For the text-containing cell, return its midpoint in (x, y) coordinate format. 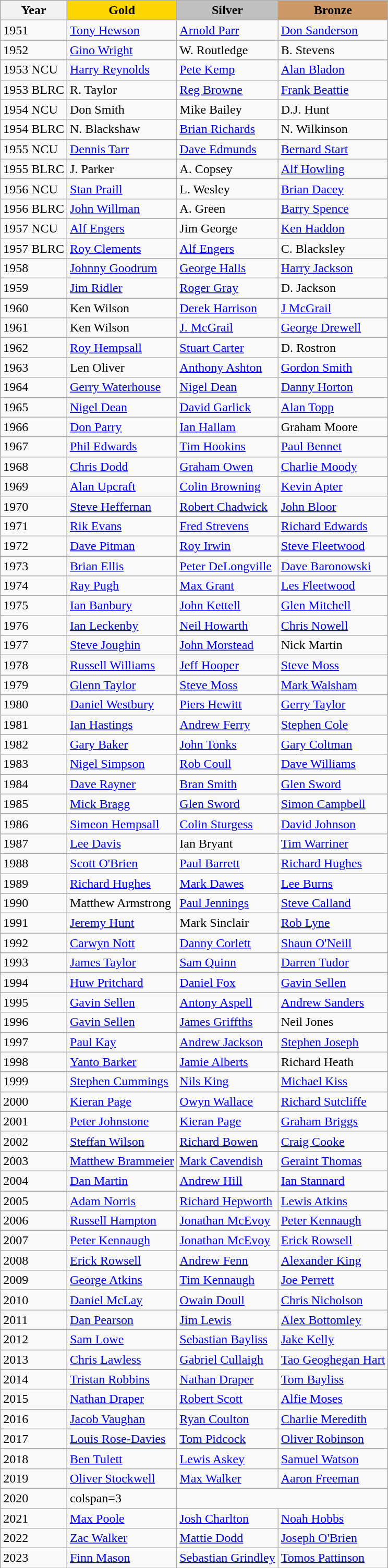
D. Jackson (333, 288)
Andrew Hill (227, 1181)
L. Wesley (227, 189)
Max Walker (227, 1478)
1979 (34, 685)
1977 (34, 645)
David Johnson (333, 824)
Carwyn Nott (122, 943)
Jake Kelly (333, 1340)
Tom Bayliss (333, 1379)
Yanto Barker (122, 1062)
2008 (34, 1260)
1963 (34, 367)
Steve Fleetwood (333, 546)
Louis Rose-Davies (122, 1439)
Andrew Ferry (227, 725)
Silver (227, 10)
Rob Lyne (333, 923)
1952 (34, 50)
J McGrail (333, 308)
1956 BLRC (34, 209)
Noah Hobbs (333, 1518)
Mike Bailey (227, 109)
Dave Edmunds (227, 149)
1958 (34, 268)
Geraint Thomas (333, 1161)
Jim Lewis (227, 1320)
Danny Horton (333, 387)
Russell Williams (122, 665)
2023 (34, 1558)
Ian Leckenby (122, 626)
2015 (34, 1399)
Tomos Pattinson (333, 1558)
J. McGrail (227, 328)
Jamie Alberts (227, 1062)
Chris Dodd (122, 467)
Huw Pritchard (122, 983)
Charlie Meredith (333, 1419)
Max Grant (227, 586)
Mark Walsham (333, 685)
Roy Clements (122, 249)
Lee Davis (122, 843)
Les Fleetwood (333, 586)
George Atkins (122, 1280)
Len Oliver (122, 367)
Richard Hepworth (227, 1200)
1972 (34, 546)
1991 (34, 923)
John Tonks (227, 744)
Colin Browning (227, 486)
Fred Strevens (227, 526)
John Kettell (227, 606)
Derek Harrison (227, 308)
Steve Calland (333, 903)
Jeremy Hunt (122, 923)
David Garlick (227, 407)
Gerry Taylor (333, 705)
Tim Kennaugh (227, 1280)
Ryan Coulton (227, 1419)
Chris Lawless (122, 1359)
Alexander King (333, 1260)
John Bloor (333, 506)
Ken Haddon (333, 228)
Graham Owen (227, 467)
Graham Moore (333, 427)
Gold (122, 10)
2010 (34, 1300)
R. Taylor (122, 90)
1956 NCU (34, 189)
Roy Hempsall (122, 348)
Finn Mason (122, 1558)
2019 (34, 1478)
Jim Ridler (122, 288)
2016 (34, 1419)
1976 (34, 626)
1982 (34, 744)
Glen Mitchell (333, 606)
Michael Kiss (333, 1082)
Gary Baker (122, 744)
Brian Ellis (122, 566)
1998 (34, 1062)
Alan Bladon (333, 70)
Ian Banbury (122, 606)
Roger Gray (227, 288)
Simon Campbell (333, 804)
1955 NCU (34, 149)
Brian Dacey (333, 189)
N. Blackshaw (122, 129)
2007 (34, 1241)
2006 (34, 1221)
Ian Bryant (227, 843)
A. Copsey (227, 169)
Robert Scott (227, 1399)
D.J. Hunt (333, 109)
John Willman (122, 209)
Nils King (227, 1082)
2005 (34, 1200)
Colin Sturgess (227, 824)
Paul Bennet (333, 447)
Owyn Wallace (227, 1101)
Jeff Hooper (227, 665)
Alan Upcraft (122, 486)
Don Smith (122, 109)
Lewis Askey (227, 1459)
Peter DeLongville (227, 566)
1990 (34, 903)
1997 (34, 1042)
Brian Richards (227, 129)
Barry Spence (333, 209)
Tim Warriner (333, 843)
Steffan Wilson (122, 1141)
Robert Chadwick (227, 506)
J. Parker (122, 169)
Roy Irwin (227, 546)
Dan Pearson (122, 1320)
Chris Nicholson (333, 1300)
Nigel Simpson (122, 764)
Kevin Apter (333, 486)
James Taylor (122, 963)
2020 (34, 1498)
1957 BLRC (34, 249)
1975 (34, 606)
Aaron Freeman (333, 1478)
1971 (34, 526)
Jim George (227, 228)
Dave Williams (333, 764)
B. Stevens (333, 50)
1966 (34, 427)
Scott O'Brien (122, 863)
1965 (34, 407)
Dennis Tarr (122, 149)
1980 (34, 705)
1981 (34, 725)
Richard Edwards (333, 526)
Piers Hewitt (227, 705)
2000 (34, 1101)
Joseph O'Brien (333, 1538)
Ian Stannard (333, 1181)
Shaun O'Neill (333, 943)
Mick Bragg (122, 804)
1973 (34, 566)
Zac Walker (122, 1538)
Pete Kemp (227, 70)
1955 BLRC (34, 169)
1962 (34, 348)
1995 (34, 1002)
Peter Johnstone (122, 1121)
Max Poole (122, 1518)
1984 (34, 784)
Daniel Fox (227, 983)
Danny Corlett (227, 943)
D. Rostron (333, 348)
Simeon Hempsall (122, 824)
Craig Cooke (333, 1141)
Frank Beattie (333, 90)
Ian Hastings (122, 725)
Rob Coull (227, 764)
Tao Geoghegan Hart (333, 1359)
Dave Baronowski (333, 566)
1970 (34, 506)
Don Parry (122, 427)
Richard Sutcliffe (333, 1101)
1994 (34, 983)
2017 (34, 1439)
Johnny Goodrum (122, 268)
Antony Aspell (227, 1002)
1989 (34, 884)
Gary Coltman (333, 744)
Bronze (333, 10)
A. Green (227, 209)
Nick Martin (333, 645)
Tony Hewson (122, 30)
1953 BLRC (34, 90)
Jacob Vaughan (122, 1419)
1964 (34, 387)
1985 (34, 804)
Mattie Dodd (227, 1538)
Andrew Fenn (227, 1260)
Joe Perrett (333, 1280)
Mark Dawes (227, 884)
1961 (34, 328)
Bernard Start (333, 149)
George Halls (227, 268)
Don Sanderson (333, 30)
Lewis Atkins (333, 1200)
Sebastian Grindley (227, 1558)
Graham Briggs (333, 1121)
Oliver Stockwell (122, 1478)
Sam Lowe (122, 1340)
Paul Kay (122, 1042)
Glenn Taylor (122, 685)
Richard Heath (333, 1062)
Anthony Ashton (227, 367)
Owain Doull (227, 1300)
Phil Edwards (122, 447)
George Drewell (333, 328)
1957 NCU (34, 228)
Tom Pidcock (227, 1439)
Reg Browne (227, 90)
Adam Norris (122, 1200)
Mark Cavendish (227, 1161)
Year (34, 10)
1999 (34, 1082)
1951 (34, 30)
Neil Jones (333, 1022)
Paul Barrett (227, 863)
Charlie Moody (333, 467)
Stephen Cummings (122, 1082)
Oliver Robinson (333, 1439)
Steve Joughin (122, 645)
Harry Jackson (333, 268)
1986 (34, 824)
Gino Wright (122, 50)
1978 (34, 665)
1954 BLRC (34, 129)
Josh Charlton (227, 1518)
2004 (34, 1181)
C. Blacksley (333, 249)
Stuart Carter (227, 348)
Daniel Westbury (122, 705)
1960 (34, 308)
John Morstead (227, 645)
Darren Tudor (333, 963)
Arnold Parr (227, 30)
Tim Hookins (227, 447)
1987 (34, 843)
Bran Smith (227, 784)
Stan Praill (122, 189)
2003 (34, 1161)
Sam Quinn (227, 963)
Alf Howling (333, 169)
Dan Martin (122, 1181)
2022 (34, 1538)
1992 (34, 943)
2001 (34, 1121)
Alfie Moses (333, 1399)
Andrew Jackson (227, 1042)
Lee Burns (333, 884)
1968 (34, 467)
Steve Heffernan (122, 506)
2012 (34, 1340)
Harry Reynolds (122, 70)
Ray Pugh (122, 586)
James Griffths (227, 1022)
Andrew Sanders (333, 1002)
Gordon Smith (333, 367)
Mark Sinclair (227, 923)
1954 NCU (34, 109)
Matthew Brammeier (122, 1161)
Dave Rayner (122, 784)
2002 (34, 1141)
Rik Evans (122, 526)
Sebastian Bayliss (227, 1340)
1974 (34, 586)
Neil Howarth (227, 626)
Chris Nowell (333, 626)
2021 (34, 1518)
1953 NCU (34, 70)
Dave Pitman (122, 546)
Tristan Robbins (122, 1379)
Richard Bowen (227, 1141)
colspan=3 (122, 1498)
2013 (34, 1359)
1967 (34, 447)
Stephen Joseph (333, 1042)
Gerry Waterhouse (122, 387)
Russell Hampton (122, 1221)
Ian Hallam (227, 427)
1983 (34, 764)
Daniel McLay (122, 1300)
1996 (34, 1022)
2009 (34, 1280)
2014 (34, 1379)
Samuel Watson (333, 1459)
1993 (34, 963)
1959 (34, 288)
Matthew Armstrong (122, 903)
Paul Jennings (227, 903)
Gabriel Cullaigh (227, 1359)
Stephen Cole (333, 725)
Ben Tulett (122, 1459)
Alex Bottomley (333, 1320)
2011 (34, 1320)
Alan Topp (333, 407)
1988 (34, 863)
1969 (34, 486)
2018 (34, 1459)
N. Wilkinson (333, 129)
W. Routledge (227, 50)
